From the cell containing the given text, extract its center point as [X, Y] coordinate. 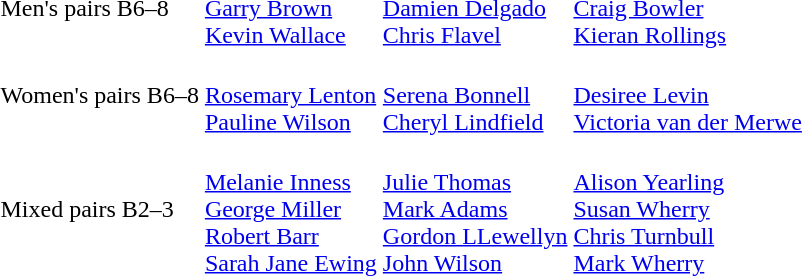
Rosemary LentonPauline Wilson [290, 95]
Serena BonnellCheryl Lindfield [475, 95]
